Identify which cell holds the provided text, then report its [X, Y] central coordinate. 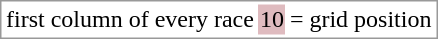
first column of every race [130, 19]
= grid position [360, 19]
10 [272, 19]
